Provide the [X, Y] coordinate of the cell's center where the given text is located.  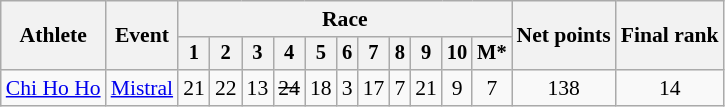
17 [374, 88]
14 [670, 88]
M* [492, 54]
24 [289, 88]
Net points [564, 36]
1 [194, 54]
2 [226, 54]
18 [321, 88]
138 [564, 88]
5 [321, 54]
Race [344, 19]
Athlete [54, 36]
6 [348, 54]
13 [258, 88]
10 [457, 54]
Final rank [670, 36]
4 [289, 54]
Event [142, 36]
Chi Ho Ho [54, 88]
8 [400, 54]
Mistral [142, 88]
22 [226, 88]
